Output the [X, Y] coordinate of the center of the cell containing the given text.  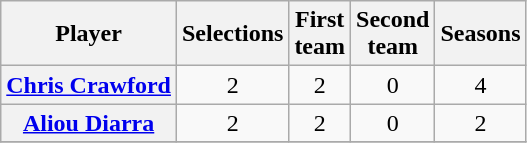
Second team [393, 34]
Aliou Diarra [89, 123]
Player [89, 34]
Chris Crawford [89, 85]
Firstteam [320, 34]
Seasons [480, 34]
Selections [232, 34]
4 [480, 85]
